Detect which cell encompasses the target text, then output its (X, Y) center coordinate. 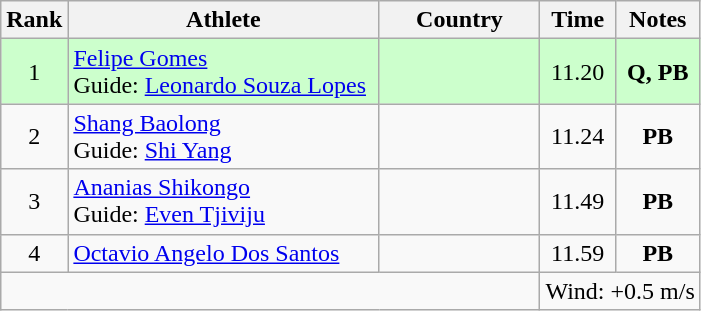
Time (578, 20)
11.59 (578, 253)
11.20 (578, 72)
Ananias ShikongoGuide: Even Tjiviju (224, 202)
4 (34, 253)
1 (34, 72)
Wind: +0.5 m/s (620, 291)
Country (460, 20)
11.49 (578, 202)
Athlete (224, 20)
Shang BaolongGuide: Shi Yang (224, 136)
Q, PB (658, 72)
Octavio Angelo Dos Santos (224, 253)
2 (34, 136)
11.24 (578, 136)
Felipe GomesGuide: Leonardo Souza Lopes (224, 72)
Rank (34, 20)
3 (34, 202)
Notes (658, 20)
